Find where the given text appears and provide that cell's center as (X, Y) coordinate. 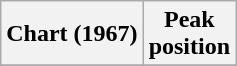
Chart (1967) (72, 34)
Peakposition (189, 34)
